From the cell containing the given text, extract its center point as [X, Y] coordinate. 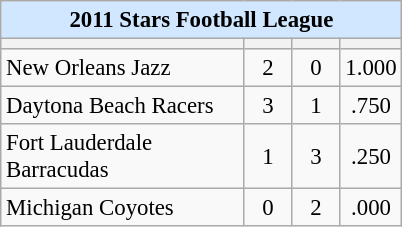
2011 Stars Football League [202, 20]
New Orleans Jazz [122, 68]
Daytona Beach Racers [122, 106]
Michigan Coyotes [122, 208]
.750 [371, 106]
.000 [371, 208]
Fort Lauderdale Barracudas [122, 156]
1.000 [371, 68]
.250 [371, 156]
